Capture the cell that displays the provided text and extract its [X, Y] central coordinate. 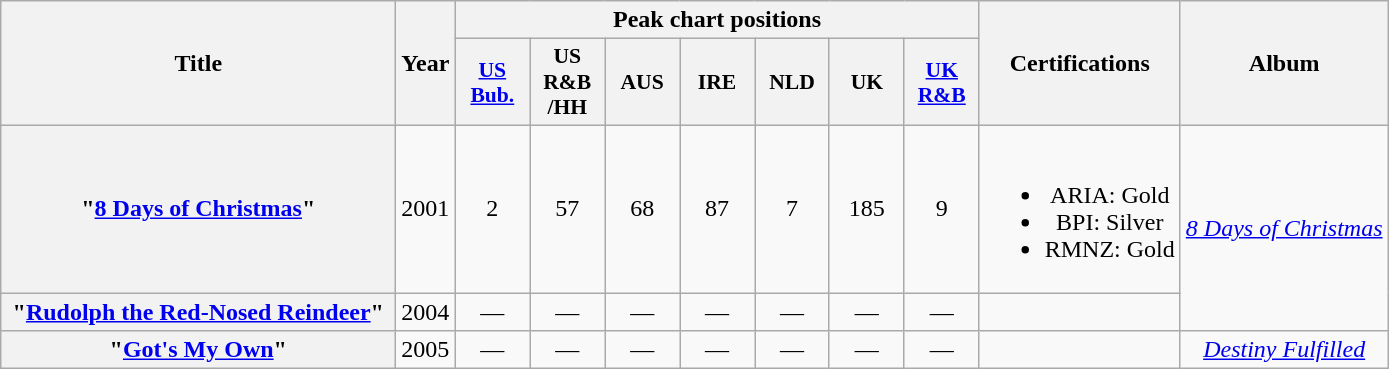
2005 [426, 350]
UK [866, 82]
2 [492, 208]
ARIA: GoldBPI: SilverRMNZ: Gold [1080, 208]
Destiny Fulfilled [1284, 350]
IRE [718, 82]
Certifications [1080, 64]
2001 [426, 208]
7 [792, 208]
Title [198, 64]
87 [718, 208]
Peak chart positions [717, 20]
2004 [426, 311]
NLD [792, 82]
185 [866, 208]
68 [642, 208]
UKR&B [942, 82]
57 [568, 208]
Album [1284, 64]
AUS [642, 82]
USBub. [492, 82]
"8 Days of Christmas" [198, 208]
9 [942, 208]
8 Days of Christmas [1284, 228]
"Got's My Own" [198, 350]
"Rudolph the Red-Nosed Reindeer" [198, 311]
USR&B/HH [568, 82]
Year [426, 64]
